Locate the cell with the specified text and output its (X, Y) center coordinate. 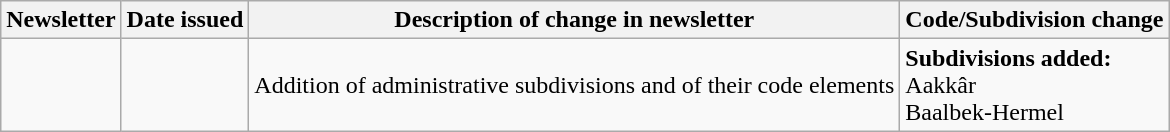
Addition of administrative subdivisions and of their code elements (574, 85)
Date issued (185, 20)
Subdivisions added: Aakkâr Baalbek-Hermel (1034, 85)
Description of change in newsletter (574, 20)
Newsletter (61, 20)
Code/Subdivision change (1034, 20)
